Return (X, Y) of the center of cell containing provided text 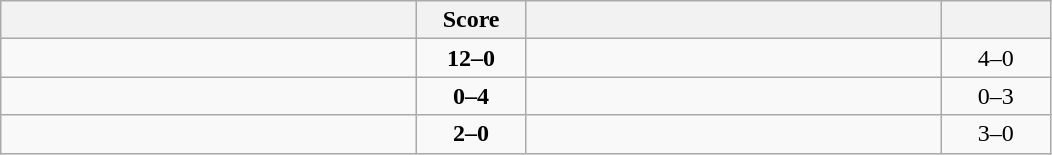
4–0 (996, 58)
3–0 (996, 134)
2–0 (472, 134)
0–3 (996, 96)
Score (472, 20)
12–0 (472, 58)
0–4 (472, 96)
